Identify which cell holds the provided text, then report its [x, y] central coordinate. 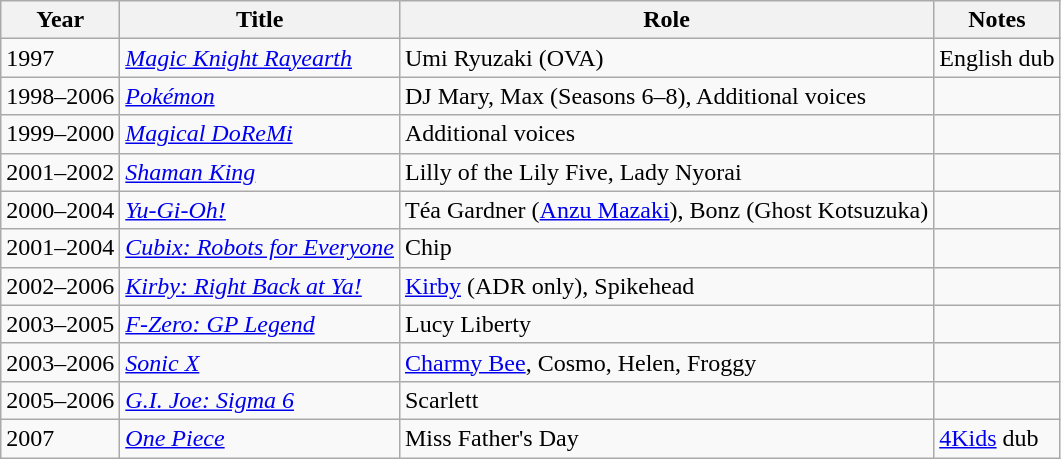
2005–2006 [60, 400]
Sonic X [260, 362]
Miss Father's Day [666, 438]
2001–2004 [60, 248]
Umi Ryuzaki (OVA) [666, 58]
1997 [60, 58]
4Kids dub [997, 438]
2002–2006 [60, 286]
Lucy Liberty [666, 324]
Kirby: Right Back at Ya! [260, 286]
2000–2004 [60, 210]
Role [666, 20]
Téa Gardner (Anzu Mazaki), Bonz (Ghost Kotsuzuka) [666, 210]
Lilly of the Lily Five, Lady Nyorai [666, 172]
Title [260, 20]
2001–2002 [60, 172]
Kirby (ADR only), Spikehead [666, 286]
Scarlett [666, 400]
One Piece [260, 438]
2007 [60, 438]
2003–2006 [60, 362]
Notes [997, 20]
Charmy Bee, Cosmo, Helen, Froggy [666, 362]
Magic Knight Rayearth [260, 58]
1999–2000 [60, 134]
Year [60, 20]
Pokémon [260, 96]
2003–2005 [60, 324]
Shaman King [260, 172]
Cubix: Robots for Everyone [260, 248]
English dub [997, 58]
Magical DoReMi [260, 134]
Yu-Gi-Oh! [260, 210]
Chip [666, 248]
1998–2006 [60, 96]
Additional voices [666, 134]
F-Zero: GP Legend [260, 324]
DJ Mary, Max (Seasons 6–8), Additional voices [666, 96]
G.I. Joe: Sigma 6 [260, 400]
